Pinpoint the cell where the given text exists, returning its (X, Y) midpoint coordinate. 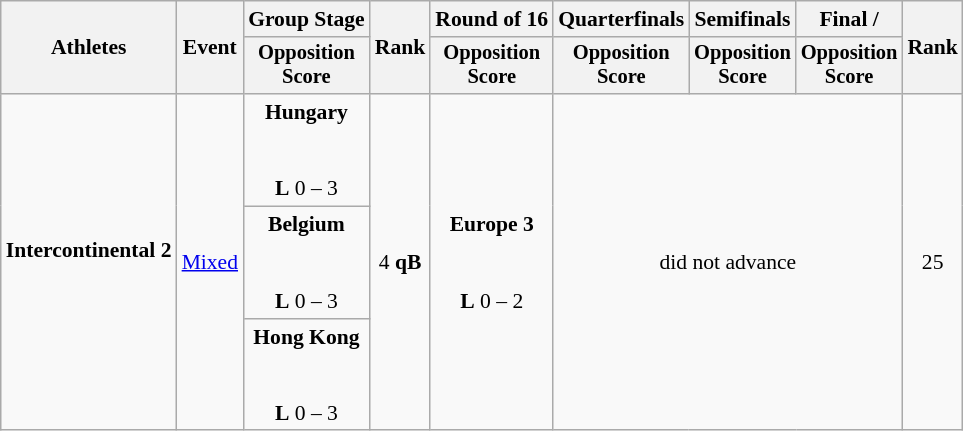
Hong KongL 0 – 3 (306, 375)
Intercontinental 2 (89, 262)
Europe 3L 0 – 2 (492, 262)
25 (932, 262)
Semifinals (742, 19)
HungaryL 0 – 3 (306, 150)
Athletes (89, 48)
BelgiumL 0 – 3 (306, 263)
did not advance (728, 262)
Final / (850, 19)
4 qB (400, 262)
Group Stage (306, 19)
Round of 16 (492, 19)
Event (210, 48)
Mixed (210, 262)
Quarterfinals (621, 19)
